Locate the cell with the specified text and output its (x, y) center coordinate. 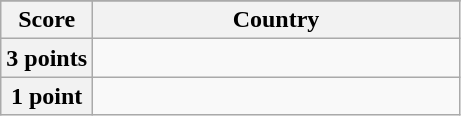
Country (276, 20)
1 point (47, 96)
3 points (47, 58)
Score (47, 20)
